Find where the given text appears and provide that cell's center as (X, Y) coordinate. 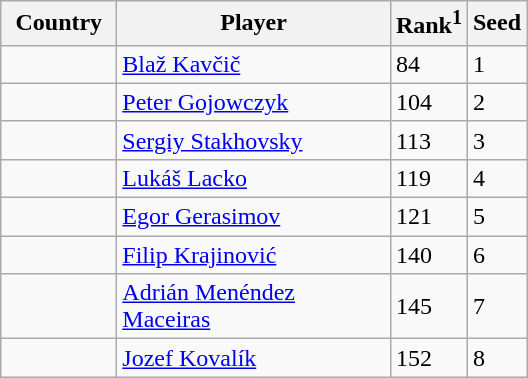
1 (496, 64)
140 (428, 255)
2 (496, 102)
5 (496, 217)
Filip Krajinović (254, 255)
Rank1 (428, 24)
Country (59, 24)
Blaž Kavčič (254, 64)
4 (496, 178)
Egor Gerasimov (254, 217)
6 (496, 255)
7 (496, 306)
8 (496, 358)
Jozef Kovalík (254, 358)
121 (428, 217)
104 (428, 102)
145 (428, 306)
3 (496, 140)
Seed (496, 24)
Adrián Menéndez Maceiras (254, 306)
Sergiy Stakhovsky (254, 140)
Peter Gojowczyk (254, 102)
119 (428, 178)
Player (254, 24)
152 (428, 358)
84 (428, 64)
Lukáš Lacko (254, 178)
113 (428, 140)
